Provide the [X, Y] coordinate of the cell's center where the given text is located.  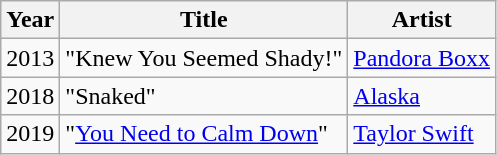
Title [204, 20]
"Snaked" [204, 96]
Artist [422, 20]
Alaska [422, 96]
2013 [30, 58]
Taylor Swift [422, 134]
"You Need to Calm Down" [204, 134]
Year [30, 20]
2019 [30, 134]
Pandora Boxx [422, 58]
2018 [30, 96]
"Knew You Seemed Shady!" [204, 58]
